For the text-containing cell, return its midpoint in [X, Y] coordinate format. 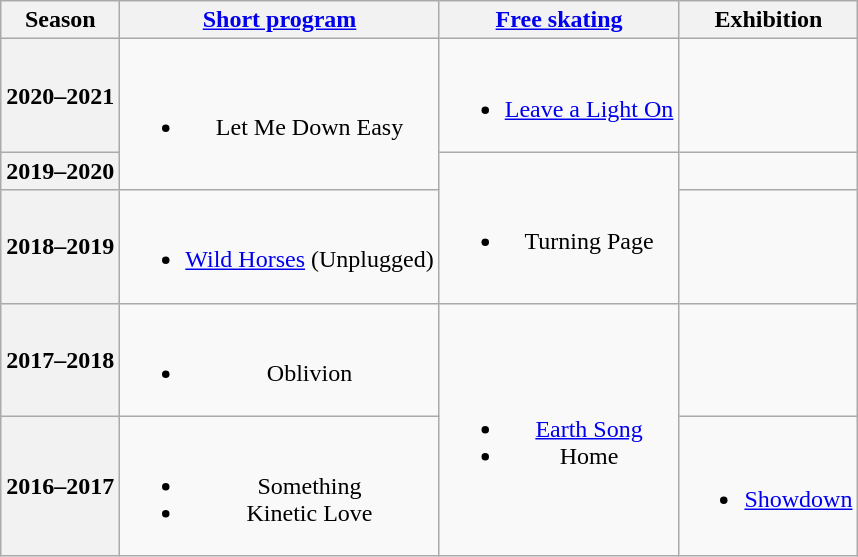
2016–2017 [60, 486]
Earth Song Home [559, 430]
Leave a Light On [559, 96]
Something Kinetic Love [280, 486]
Turning Page [559, 228]
2017–2018 [60, 360]
Season [60, 20]
2019–2020 [60, 171]
Exhibition [768, 20]
Showdown [768, 486]
2020–2021 [60, 96]
Oblivion [280, 360]
Let Me Down Easy [280, 114]
Free skating [559, 20]
Short program [280, 20]
2018–2019 [60, 246]
Wild Horses (Unplugged) [280, 246]
